Provide the [X, Y] coordinate of the cell's center where the given text is located.  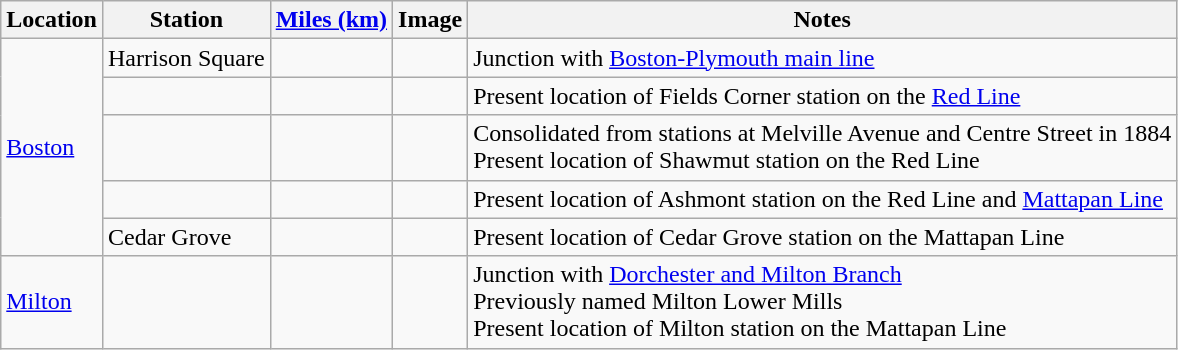
Miles (km) [331, 20]
Cedar Grove [186, 237]
Present location of Fields Corner station on the Red Line [822, 96]
Consolidated from stations at Melville Avenue and Centre Street in 1884Present location of Shawmut station on the Red Line [822, 148]
Junction with Boston-Plymouth main line [822, 58]
Notes [822, 20]
Location [52, 20]
Present location of Cedar Grove station on the Mattapan Line [822, 237]
Present location of Ashmont station on the Red Line and Mattapan Line [822, 199]
Image [430, 20]
Harrison Square [186, 58]
Milton [52, 302]
Station [186, 20]
Junction with Dorchester and Milton BranchPreviously named Milton Lower MillsPresent location of Milton station on the Mattapan Line [822, 302]
Boston [52, 148]
